Return the [x, y] coordinate for the center point of the cell that contains the specified text.  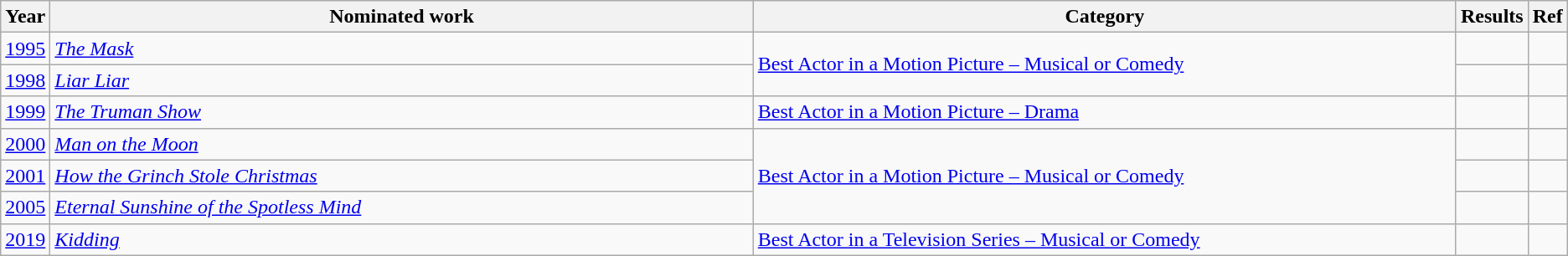
Kidding [402, 239]
Results [1492, 17]
2019 [25, 239]
The Mask [402, 49]
2000 [25, 144]
Best Actor in a Motion Picture – Drama [1104, 112]
Best Actor in a Television Series – Musical or Comedy [1104, 239]
Eternal Sunshine of the Spotless Mind [402, 207]
1999 [25, 112]
2005 [25, 207]
1998 [25, 80]
The Truman Show [402, 112]
1995 [25, 49]
Liar Liar [402, 80]
2001 [25, 176]
Nominated work [402, 17]
Man on the Moon [402, 144]
Category [1104, 17]
Ref [1548, 17]
Year [25, 17]
How the Grinch Stole Christmas [402, 176]
